Locate the cell with the specified text and output its (x, y) center coordinate. 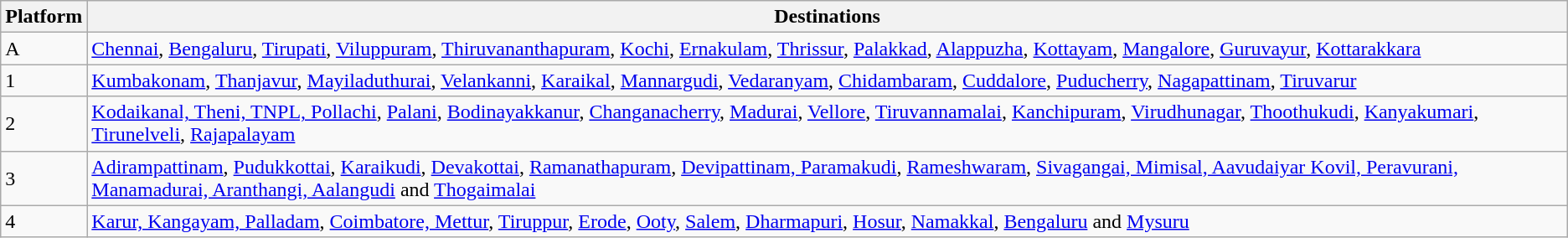
Destinations (828, 17)
Kumbakonam, Thanjavur, Mayiladuthurai, Velankanni, Karaikal, Mannargudi, Vedaranyam, Chidambaram, Cuddalore, Puducherry, Nagapattinam, Tiruvarur (828, 80)
2 (44, 124)
A (44, 49)
Platform (44, 17)
3 (44, 178)
1 (44, 80)
4 (44, 221)
Karur, Kangayam, Palladam, Coimbatore, Mettur, Tiruppur, Erode, Ooty, Salem, Dharmapuri, Hosur, Namakkal, Bengaluru and Mysuru (828, 221)
